Return [x, y] of the center of cell containing provided text 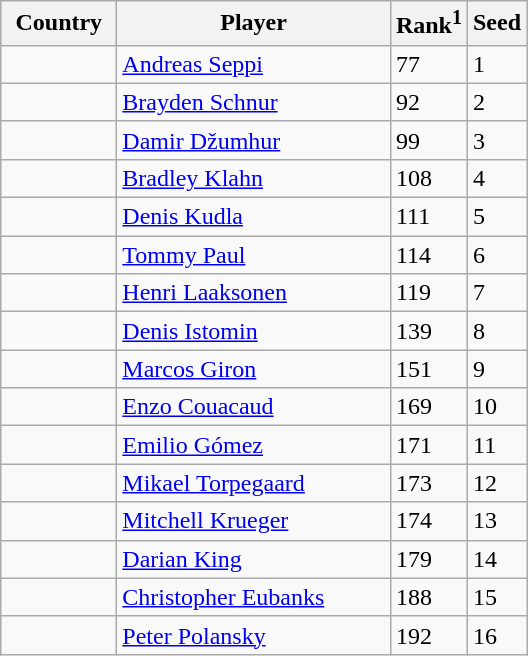
12 [496, 483]
139 [428, 331]
Henri Laaksonen [254, 293]
Denis Kudla [254, 217]
Peter Polansky [254, 635]
1 [496, 64]
Mitchell Krueger [254, 521]
7 [496, 293]
Rank1 [428, 24]
Christopher Eubanks [254, 597]
179 [428, 559]
13 [496, 521]
Mikael Torpegaard [254, 483]
173 [428, 483]
14 [496, 559]
16 [496, 635]
Darian King [254, 559]
169 [428, 407]
Denis Istomin [254, 331]
8 [496, 331]
Emilio Gómez [254, 445]
119 [428, 293]
4 [496, 178]
Player [254, 24]
77 [428, 64]
Country [59, 24]
5 [496, 217]
6 [496, 255]
151 [428, 369]
92 [428, 102]
Bradley Klahn [254, 178]
114 [428, 255]
Enzo Couacaud [254, 407]
171 [428, 445]
Brayden Schnur [254, 102]
2 [496, 102]
174 [428, 521]
111 [428, 217]
Andreas Seppi [254, 64]
Damir Džumhur [254, 140]
188 [428, 597]
15 [496, 597]
Tommy Paul [254, 255]
9 [496, 369]
11 [496, 445]
10 [496, 407]
Seed [496, 24]
Marcos Giron [254, 369]
192 [428, 635]
108 [428, 178]
3 [496, 140]
99 [428, 140]
